Find where the given text appears and provide that cell's center as (X, Y) coordinate. 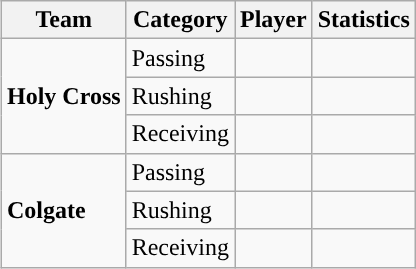
Category (180, 20)
Statistics (364, 20)
Holy Cross (64, 96)
Player (273, 20)
Team (64, 20)
Colgate (64, 210)
